Output the [X, Y] coordinate of the center of the cell containing the given text.  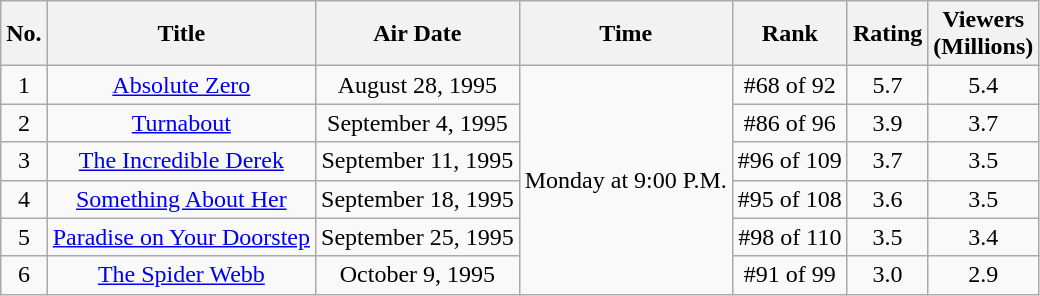
Paradise on Your Doorstep [181, 237]
Rating [887, 34]
August 28, 1995 [418, 85]
#96 of 109 [790, 161]
#86 of 96 [790, 123]
Absolute Zero [181, 85]
4 [24, 199]
5 [24, 237]
2.9 [984, 275]
Air Date [418, 34]
September 25, 1995 [418, 237]
October 9, 1995 [418, 275]
2 [24, 123]
3.4 [984, 237]
September 4, 1995 [418, 123]
#98 of 110 [790, 237]
September 18, 1995 [418, 199]
6 [24, 275]
Something About Her [181, 199]
#91 of 99 [790, 275]
3.6 [887, 199]
Time [626, 34]
Turnabout [181, 123]
5.4 [984, 85]
1 [24, 85]
Monday at 9:00 P.M. [626, 180]
Title [181, 34]
3.9 [887, 123]
The Incredible Derek [181, 161]
September 11, 1995 [418, 161]
Viewers (Millions) [984, 34]
The Spider Webb [181, 275]
#95 of 108 [790, 199]
5.7 [887, 85]
Rank [790, 34]
3 [24, 161]
#68 of 92 [790, 85]
3.0 [887, 275]
No. [24, 34]
